Return [X, Y] of the center of cell containing provided text 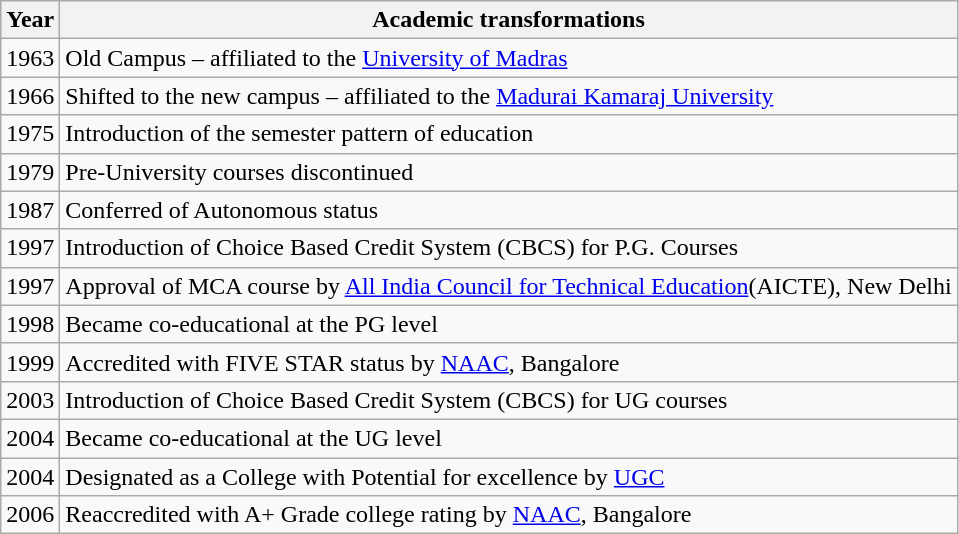
Became co-educational at the PG level [508, 324]
1987 [30, 210]
1998 [30, 324]
Old Campus – affiliated to the University of Madras [508, 58]
1963 [30, 58]
Introduction of Choice Based Credit System (CBCS) for P.G. Courses [508, 248]
Pre-University courses discontinued [508, 172]
1975 [30, 134]
Approval of MCA course by All India Council for Technical Education(AICTE), New Delhi [508, 286]
2003 [30, 400]
Conferred of Autonomous status [508, 210]
Academic transformations [508, 20]
Became co-educational at the UG level [508, 438]
1999 [30, 362]
2006 [30, 515]
1979 [30, 172]
Introduction of Choice Based Credit System (CBCS) for UG courses [508, 400]
Designated as a College with Potential for excellence by UGC [508, 477]
Accredited with FIVE STAR status by NAAC, Bangalore [508, 362]
Shifted to the new campus – affiliated to the Madurai Kamaraj University [508, 96]
Introduction of the semester pattern of education [508, 134]
1966 [30, 96]
Reaccredited with A+ Grade college rating by NAAC, Bangalore [508, 515]
Year [30, 20]
